Pinpoint the cell where the given text exists, returning its [X, Y] midpoint coordinate. 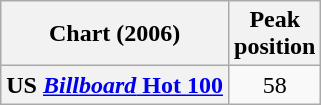
Chart (2006) [115, 34]
58 [275, 85]
US Billboard Hot 100 [115, 85]
Peakposition [275, 34]
